Search for the cell housing the specified text and yield its (x, y) center coordinate. 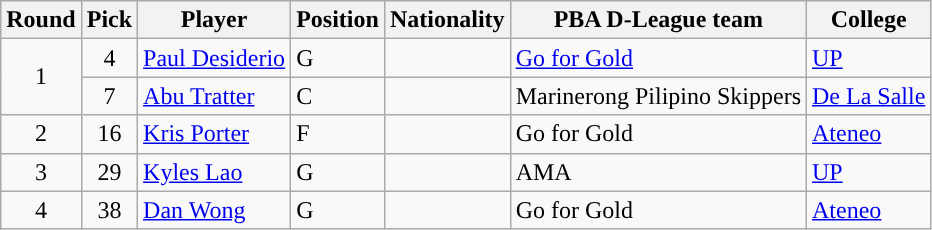
Round (41, 20)
Marinerong Pilipino Skippers (658, 96)
F (338, 134)
Player (214, 20)
1 (41, 77)
16 (109, 134)
Nationality (447, 20)
3 (41, 172)
7 (109, 96)
Paul Desiderio (214, 58)
AMA (658, 172)
Dan Wong (214, 210)
29 (109, 172)
2 (41, 134)
PBA D-League team (658, 20)
Abu Tratter (214, 96)
Position (338, 20)
De La Salle (869, 96)
Kris Porter (214, 134)
Pick (109, 20)
C (338, 96)
Kyles Lao (214, 172)
College (869, 20)
38 (109, 210)
